Find where the given text appears and provide that cell's center as [X, Y] coordinate. 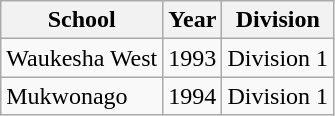
Waukesha West [82, 58]
1994 [192, 96]
School [82, 20]
Mukwonago [82, 96]
Year [192, 20]
1993 [192, 58]
Division [278, 20]
